Return the (x, y) coordinate for the center point of the cell that contains the specified text.  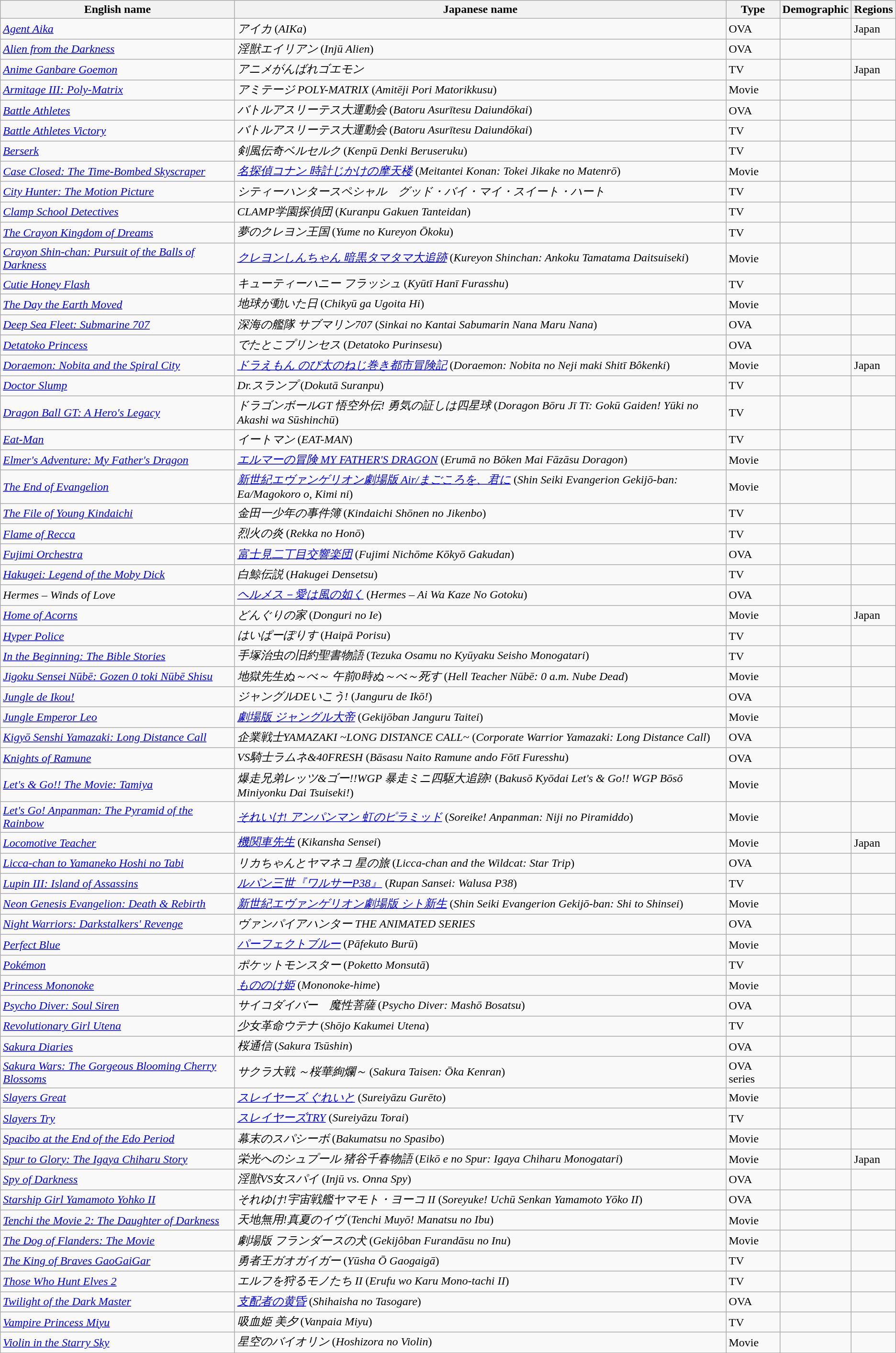
Spy of Darkness (118, 1179)
Jungle Emperor Leo (118, 717)
Type (753, 10)
Twilight of the Dark Master (118, 1302)
名探偵コナン 時計じかけの摩天楼 (Meitantei Konan: Tokei Jikake no Matenrō) (481, 171)
Battle Athletes Victory (118, 131)
Spacibo at the End of the Edo Period (118, 1139)
Berserk (118, 151)
機関車先生 (Kikansha Sensei) (481, 843)
Deep Sea Fleet: Submarine 707 (118, 324)
Let's & Go!! The Movie: Tamiya (118, 785)
劇場版 フランダースの犬 (Gekijôban Furandāsu no Inu) (481, 1241)
Neon Genesis Evangelion: Death & Rebirth (118, 904)
ポケットモンスター (Poketto Monsutā) (481, 965)
Japanese name (481, 10)
どんぐりの家 (Donguri no Ie) (481, 615)
キューティーハニー フラッシュ (Kyūtī Hanī Furasshu) (481, 284)
Those Who Hunt Elves 2 (118, 1282)
天地無用!真夏のイヴ (Tenchi Muyō! Manatsu no Ibu) (481, 1220)
Elmer's Adventure: My Father's Dragon (118, 460)
新世紀エヴァンゲリオン劇場版 Air/まごころを、君に (Shin Seiki Evangerion Gekijō-ban: Ea/Magokoro o, Kimi ni) (481, 487)
Violin in the Starry Sky (118, 1343)
エルフを狩るモノたち II (Erufu wo Karu Mono-tachi II) (481, 1282)
アミテージ POLY-MATRIX (Amitēji Pori Matorikkusu) (481, 90)
Agent Aika (118, 29)
Hakugei: Legend of the Moby Dick (118, 574)
Spur to Glory: The Igaya Chiharu Story (118, 1159)
The File of Young Kindaichi (118, 514)
Let's Go! Anpanman: The Pyramid of the Rainbow (118, 817)
スレイヤーズTRY (Sureiyāzu Torai) (481, 1118)
地球が動いた日 (Chikyū ga Ugoita Hi) (481, 304)
白鯨伝説 (Hakugei Densetsu) (481, 574)
The End of Evangelion (118, 487)
Night Warriors: Darkstalkers' Revenge (118, 925)
淫獣VS女スパイ (Injū vs. Onna Spy) (481, 1179)
少女革命ウテナ (Shōjo Kakumei Utena) (481, 1026)
Case Closed: The Time-Bombed Skyscraper (118, 171)
吸血姫 美夕 (Vanpaia Miyu) (481, 1322)
富士見二丁目交響楽団 (Fujimi Nichōme Kōkyō Gakudan) (481, 554)
Kigyō Senshi Yamazaki: Long Distance Call (118, 738)
ヴァンパイアハンター THE ANIMATED SERIES (481, 925)
シティーハンタースペシャル グッド・バイ・マイ・スイート・ハート (481, 191)
スレイヤーズ ぐれいと (Sureiyāzu Gurēto) (481, 1098)
Flame of Recca (118, 534)
桜通信 (Sakura Tsūshin) (481, 1046)
Revolutionary Girl Utena (118, 1026)
Home of Acorns (118, 615)
新世紀エヴァンゲリオン劇場版 シト新生 (Shin Seiki Evangerion Gekijō-ban: Shi to Shinsei) (481, 904)
Regions (874, 10)
ドラえもん のび太のねじ巻き都市冒険記 (Doraemon: Nobita no Neji maki Shitī Bôkenki) (481, 366)
Fujimi Orchestra (118, 554)
企業戦士YAMAZAKI ~LONG DISTANCE CALL~ (Corporate Warrior Yamazaki: Long Distance Call) (481, 738)
烈火の炎 (Rekka no Honō) (481, 534)
それゆけ!宇宙戦艦ヤマモト・ヨーコ II (Soreyuke! Uchū Senkan Yamamoto Yōko II) (481, 1200)
サイコダイバー 魔性菩薩 (Psycho Diver: Mashō Bosatsu) (481, 1006)
Dr.スランプ (Dokutā Suranpu) (481, 386)
劇場版 ジャングル大帝 (Gekijōban Janguru Taitei) (481, 717)
Sakura Diaries (118, 1046)
幕末のスパシーボ (Bakumatsu no Spasibo) (481, 1139)
それいけ! アンパンマン 虹のピラミッド (Soreike! Anpanman: Niji no Piramiddo) (481, 817)
Locomotive Teacher (118, 843)
Princess Mononoke (118, 986)
Psycho Diver: Soul Siren (118, 1006)
星空のバイオリン (Hoshizora no Violin) (481, 1343)
金田一少年の事件簿 (Kindaichi Shōnen no Jikenbo) (481, 514)
地獄先生ぬ～べ～ 午前0時ぬ～べ～死す (Hell Teacher Nūbē: 0 a.m. Nube Dead) (481, 677)
エルマーの冒険 MY FATHER'S DRAGON (Erumā no Bōken Mai Fāzāsu Doragon) (481, 460)
Hermes – Winds of Love (118, 595)
リカちゃんとヤマネコ 星の旅 (Licca-chan and the Wildcat: Star Trip) (481, 863)
イートマン (EAT-MAN) (481, 439)
Slayers Try (118, 1118)
Knights of Ramune (118, 758)
ジャングルDEいこう! (Janguru de Ikō!) (481, 697)
Tenchi the Movie 2: The Daughter of Darkness (118, 1220)
City Hunter: The Motion Picture (118, 191)
Alien from the Darkness (118, 49)
Lupin III: Island of Assassins (118, 883)
The King of Braves GaoGaiGar (118, 1261)
Battle Athletes (118, 110)
The Crayon Kingdom of Dreams (118, 233)
Armitage III: Poly-Matrix (118, 90)
Detatoko Princess (118, 346)
爆走兄弟レッツ&ゴー!!WGP 暴走ミニ四駆大追跡! (Bakusō Kyōdai Let's & Go!! WGP Bōsō Miniyonku Dai Tsuiseki!) (481, 785)
Sakura Wars: The Gorgeous Blooming Cherry Blossoms (118, 1072)
勇者王ガオガイガー (Yūsha Ō Gaogaigā) (481, 1261)
ルパン三世『ワルサーP38』 (Rupan Sansei: Walusa P38) (481, 883)
手塚治虫の旧約聖書物語 (Tezuka Osamu no Kyūyaku Seisho Monogatari) (481, 657)
クレヨンしんちゃん 暗黒タマタマ大追跡 (Kureyon Shinchan: Ankoku Tamatama Daitsuiseki) (481, 258)
Starship Girl Yamamoto Yohko II (118, 1200)
夢のクレヨン王国 (Yume no Kureyon Ōkoku) (481, 233)
Slayers Great (118, 1098)
Jigoku Sensei Nūbē: Gozen 0 toki Nūbē Shisu (118, 677)
CLAMP学園探偵団 (Kuranpu Gakuen Tanteidan) (481, 212)
淫獣エイリアン (Injū Alien) (481, 49)
Cutie Honey Flash (118, 284)
サクラ大戦 ～桜華絢爛～ (Sakura Taisen: Ōka Kenran) (481, 1072)
アニメがんばれゴエモン (481, 70)
でたとこプリンセス (Detatoko Purinsesu) (481, 346)
はいぱーぽりす (Haipā Porisu) (481, 636)
Dragon Ball GT: A Hero's Legacy (118, 413)
Perfect Blue (118, 945)
もののけ姫 (Mononoke-hime) (481, 986)
In the Beginning: The Bible Stories (118, 657)
The Day the Earth Moved (118, 304)
Pokémon (118, 965)
剣風伝奇ベルセルク (Kenpū Denki Beruseruku) (481, 151)
Crayon Shin-chan: Pursuit of the Balls of Darkness (118, 258)
Vampire Princess Miyu (118, 1322)
Doraemon: Nobita and the Spiral City (118, 366)
The Dog of Flanders: The Movie (118, 1241)
支配者の黄昏 (Shihaisha no Tasogare) (481, 1302)
ドラゴンボールGT 悟空外伝! 勇気の証しは四星球 (Doragon Bōru Jī Tī: Gokū Gaiden! Yūki no Akashi wa Sūshinchū) (481, 413)
栄光へのシュプール 猪谷千春物語 (Eikō e no Spur: Igaya Chiharu Monogatari) (481, 1159)
ヘルメス－愛は風の如く (Hermes – Ai Wa Kaze No Gotoku) (481, 595)
Eat-Man (118, 439)
Clamp School Detectives (118, 212)
パーフェクトブルー (Pāfekuto Burū) (481, 945)
Anime Ganbare Goemon (118, 70)
Licca-chan to Yamaneko Hoshi no Tabi (118, 863)
深海の艦隊 サブマリン707 (Sinkai no Kantai Sabumarin Nana Maru Nana) (481, 324)
OVA series (753, 1072)
Doctor Slump (118, 386)
アイカ (AIKa) (481, 29)
Demographic (816, 10)
Hyper Police (118, 636)
English name (118, 10)
VS騎士ラムネ&40FRESH (Bāsasu Naito Ramune ando Fōtī Furesshu) (481, 758)
Jungle de Ikou! (118, 697)
